Return (X, Y) of the center of cell containing provided text 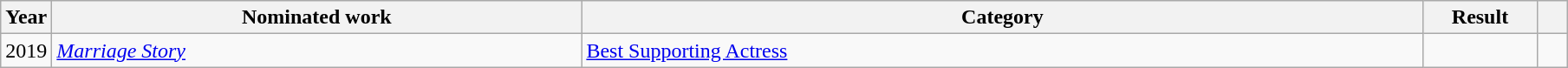
Year (26, 17)
Nominated work (317, 17)
Category (1002, 17)
Best Supporting Actress (1002, 51)
2019 (26, 51)
Marriage Story (317, 51)
Result (1480, 17)
